Capture the cell that displays the provided text and extract its [X, Y] central coordinate. 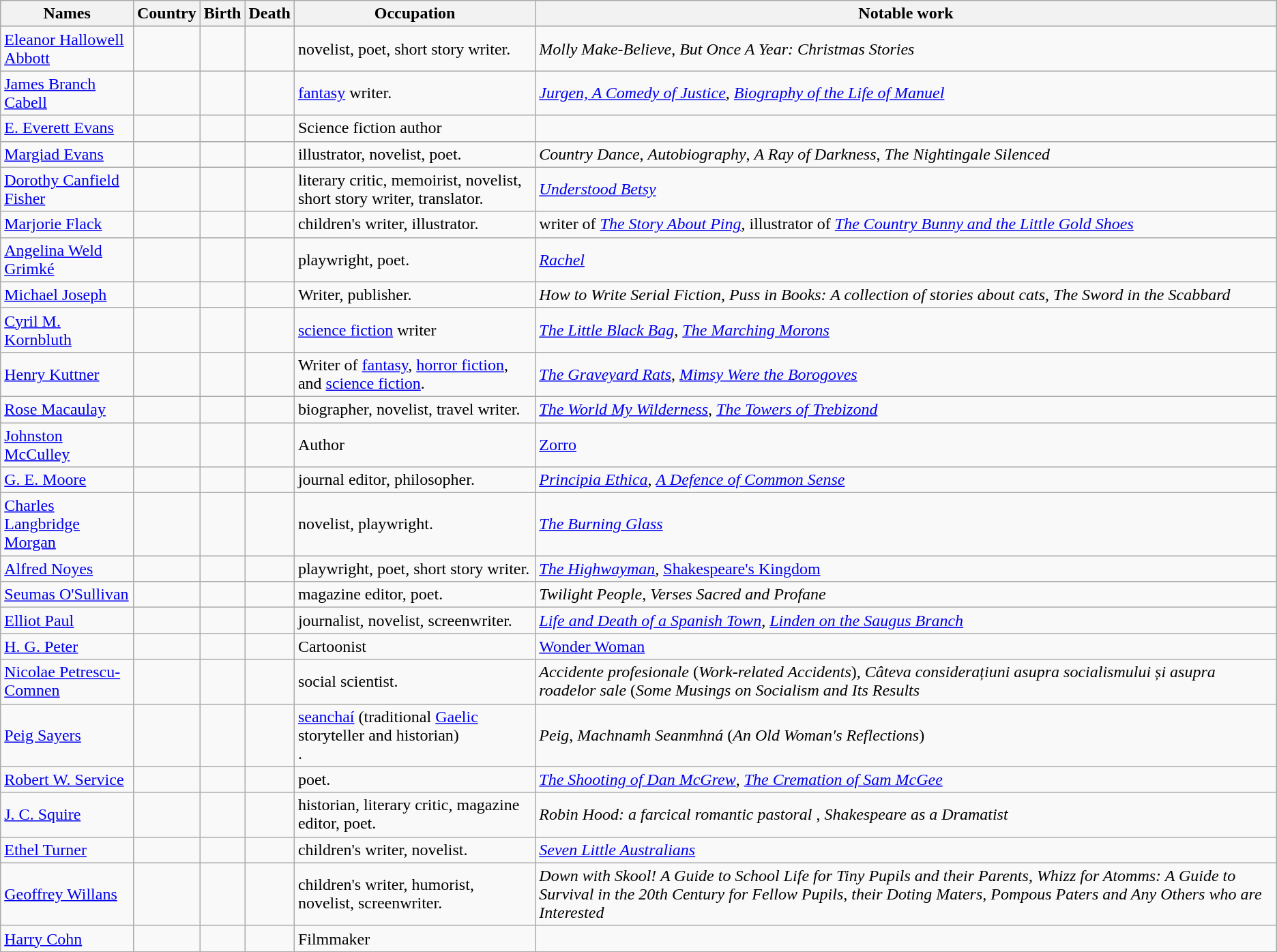
writer of The Story About Ping, illustrator of The Country Bunny and the Little Gold Shoes [906, 224]
Dorothy Canfield Fisher [67, 190]
biographer, novelist, travel writer. [415, 409]
Writer, publisher. [415, 295]
Author [415, 445]
Notable work [906, 14]
Peig Sayers [67, 735]
Names [67, 14]
magazine editor, poet. [415, 595]
science fiction writer [415, 330]
children's writer, novelist. [415, 850]
novelist, playwright. [415, 524]
Zorro [906, 445]
Jurgen, A Comedy of Justice, Biography of the Life of Manuel [906, 93]
Johnston McCulley [67, 445]
Cartoonist [415, 646]
Ethel Turner [67, 850]
Science fiction author [415, 128]
Wonder Woman [906, 646]
The Graveyard Rats, Mimsy Were the Borogoves [906, 374]
Understood Betsy [906, 190]
Peig, Machnamh Seanmhná (An Old Woman's Reflections) [906, 735]
Cyril M. Kornbluth [67, 330]
children's writer, illustrator. [415, 224]
Angelina Weld Grimké [67, 259]
Robin Hood: a farcical romantic pastoral , Shakespeare as a Dramatist [906, 814]
Geoffrey Willans [67, 894]
Molly Make-Believe, But Once A Year: Christmas Stories [906, 49]
Charles Langbridge Morgan [67, 524]
novelist, poet, short story writer. [415, 49]
Twilight People, Verses Sacred and Profane [906, 595]
Birth [222, 14]
Seven Little Australians [906, 850]
Occupation [415, 14]
Marjorie Flack [67, 224]
Death [269, 14]
journal editor, philosopher. [415, 480]
seanchaí (traditional Gaelic storyteller and historian). [415, 735]
historian, literary critic, magazine editor, poet. [415, 814]
Country [166, 14]
J. C. Squire [67, 814]
How to Write Serial Fiction, Puss in Books: A collection of stories about cats, The Sword in the Scabbard [906, 295]
The World My Wilderness, The Towers of Trebizond [906, 409]
Principia Ethica, A Defence of Common Sense [906, 480]
literary critic, memoirist, novelist, short story writer, translator. [415, 190]
Writer of fantasy, horror fiction, and science fiction. [415, 374]
social scientist. [415, 682]
Henry Kuttner [67, 374]
Country Dance, Autobiography, A Ray of Darkness, The Nightingale Silenced [906, 154]
Eleanor Hallowell Abbott [67, 49]
Robert W. Service [67, 779]
Rachel [906, 259]
The Highwayman, Shakespeare's Kingdom [906, 569]
illustrator, novelist, poet. [415, 154]
The Shooting of Dan McGrew, The Cremation of Sam McGee [906, 779]
Rose Macaulay [67, 409]
Elliot Paul [67, 621]
fantasy writer. [415, 93]
Harry Cohn [67, 938]
G. E. Moore [67, 480]
Filmmaker [415, 938]
James Branch Cabell [67, 93]
Margiad Evans [67, 154]
Seumas O'Sullivan [67, 595]
children's writer, humorist, novelist, screenwriter. [415, 894]
Nicolae Petrescu-Comnen [67, 682]
poet. [415, 779]
H. G. Peter [67, 646]
The Burning Glass [906, 524]
Alfred Noyes [67, 569]
playwright, poet. [415, 259]
Life and Death of a Spanish Town, Linden on the Saugus Branch [906, 621]
Michael Joseph [67, 295]
The Little Black Bag, The Marching Morons [906, 330]
playwright, poet, short story writer. [415, 569]
journalist, novelist, screenwriter. [415, 621]
E. Everett Evans [67, 128]
